Output the [X, Y] coordinate of the center of the cell containing the given text.  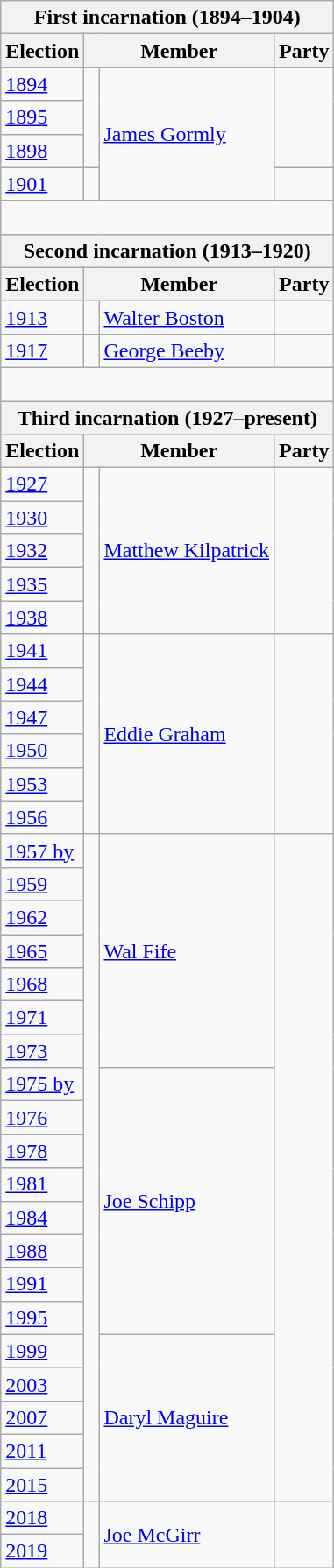
1968 [42, 985]
1971 [42, 1018]
1973 [42, 1051]
2018 [42, 1518]
1941 [42, 651]
1976 [42, 1118]
1917 [42, 350]
1984 [42, 1218]
1938 [42, 618]
1981 [42, 1184]
Third incarnation (1927–present) [167, 418]
George Beeby [187, 350]
2015 [42, 1485]
1999 [42, 1351]
Joe McGirr [187, 1535]
Daryl Maguire [187, 1417]
2007 [42, 1417]
1913 [42, 317]
1935 [42, 584]
First incarnation (1894–1904) [167, 18]
1950 [42, 751]
Walter Boston [187, 317]
1947 [42, 717]
2011 [42, 1451]
James Gormly [187, 134]
1895 [42, 117]
1894 [42, 84]
1962 [42, 917]
1988 [42, 1251]
1991 [42, 1284]
2003 [42, 1384]
1901 [42, 184]
1975 by [42, 1084]
1978 [42, 1151]
1965 [42, 950]
1930 [42, 518]
Eddie Graham [187, 734]
1953 [42, 784]
1932 [42, 551]
Wal Fife [187, 950]
1957 by [42, 851]
1944 [42, 684]
1956 [42, 817]
1959 [42, 884]
Matthew Kilpatrick [187, 551]
2019 [42, 1551]
Second incarnation (1913–1920) [167, 251]
Joe Schipp [187, 1201]
1995 [42, 1317]
1927 [42, 484]
1898 [42, 151]
